Identify which cell holds the provided text, then report its [X, Y] central coordinate. 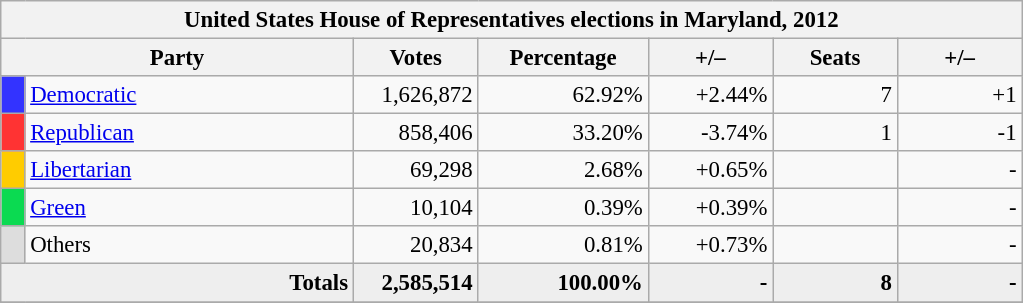
United States House of Representatives elections in Maryland, 2012 [512, 20]
+1 [960, 95]
Seats [836, 58]
Party [178, 58]
69,298 [416, 170]
62.92% [563, 95]
Percentage [563, 58]
10,104 [416, 208]
2,585,514 [416, 283]
858,406 [416, 133]
1 [836, 133]
Libertarian [189, 170]
20,834 [416, 245]
1,626,872 [416, 95]
7 [836, 95]
+0.39% [710, 208]
+2.44% [710, 95]
33.20% [563, 133]
-3.74% [710, 133]
Others [189, 245]
8 [836, 283]
Totals [178, 283]
0.81% [563, 245]
100.00% [563, 283]
Republican [189, 133]
2.68% [563, 170]
0.39% [563, 208]
Democratic [189, 95]
Votes [416, 58]
-1 [960, 133]
+0.73% [710, 245]
+0.65% [710, 170]
Green [189, 208]
